From the cell containing the given text, extract its center point as (x, y) coordinate. 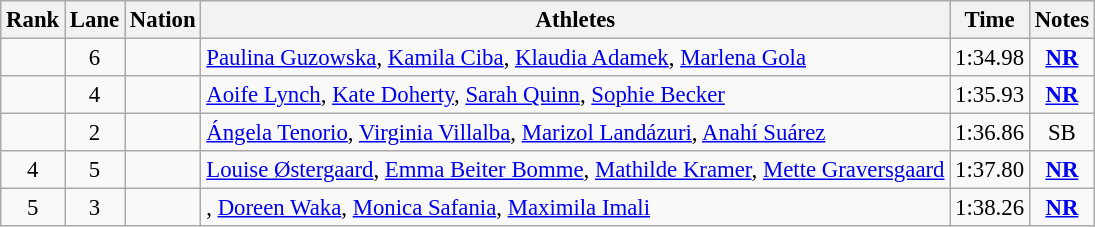
Ángela Tenorio, Virginia Villalba, Marizol Landázuri, Anahí Suárez (576, 133)
1:36.86 (990, 133)
1:37.80 (990, 170)
Aoife Lynch, Kate Doherty, Sarah Quinn, Sophie Becker (576, 95)
Paulina Guzowska, Kamila Ciba, Klaudia Adamek, Marlena Gola (576, 58)
Louise Østergaard, Emma Beiter Bomme, Mathilde Kramer, Mette Graversgaard (576, 170)
Nation (163, 20)
Athletes (576, 20)
SB (1062, 133)
3 (95, 208)
Rank (33, 20)
2 (95, 133)
Time (990, 20)
Lane (95, 20)
6 (95, 58)
, Doreen Waka, Monica Safania, Maximila Imali (576, 208)
1:38.26 (990, 208)
Notes (1062, 20)
1:35.93 (990, 95)
1:34.98 (990, 58)
